Capture the cell that displays the provided text and extract its (x, y) central coordinate. 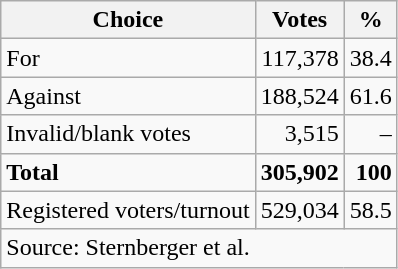
100 (370, 172)
188,524 (300, 96)
Choice (128, 20)
61.6 (370, 96)
58.5 (370, 210)
% (370, 20)
117,378 (300, 58)
305,902 (300, 172)
– (370, 134)
For (128, 58)
Total (128, 172)
Source: Sternberger et al. (199, 248)
Invalid/blank votes (128, 134)
Votes (300, 20)
Against (128, 96)
Registered voters/turnout (128, 210)
38.4 (370, 58)
529,034 (300, 210)
3,515 (300, 134)
